Scan for the cell matching the given text and deliver its (x, y) coordinate at center. 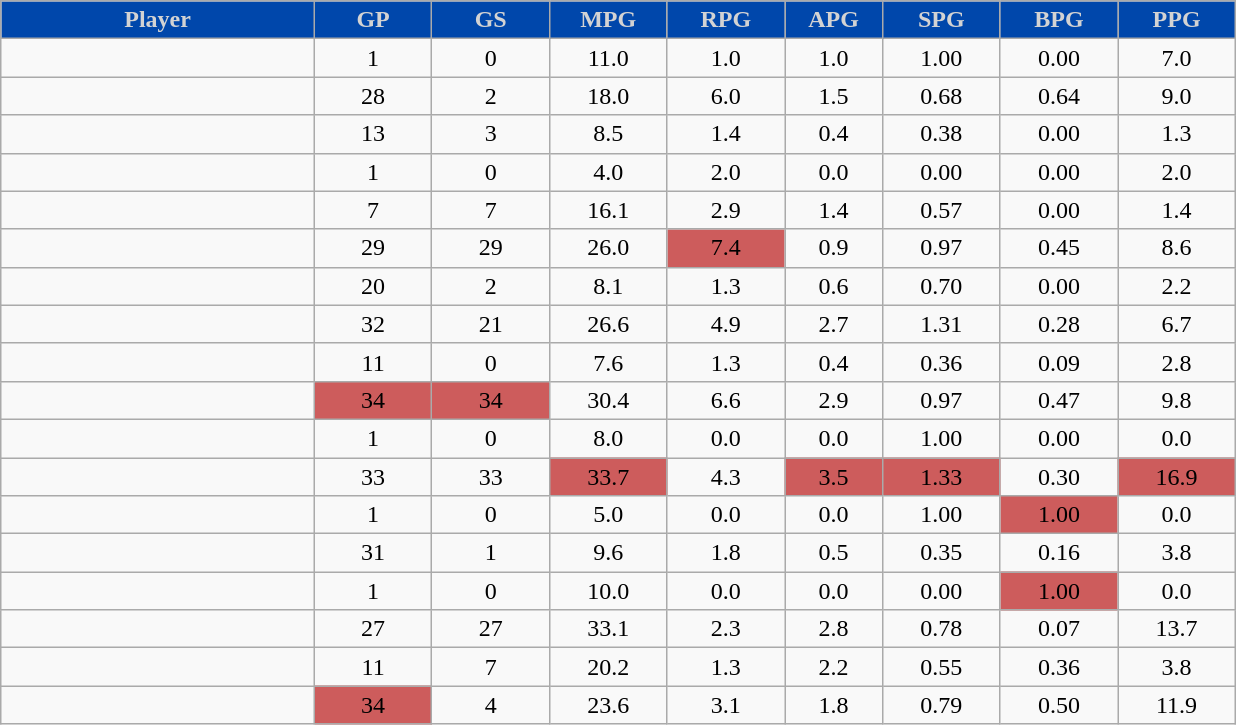
4.3 (726, 477)
3 (491, 134)
0.45 (1059, 248)
13.7 (1177, 629)
3.5 (834, 477)
9.6 (608, 553)
0.70 (942, 286)
33.7 (608, 477)
0.57 (942, 210)
4.0 (608, 172)
4.9 (726, 324)
4 (491, 705)
20.2 (608, 667)
0.6 (834, 286)
BPG (1059, 20)
18.0 (608, 96)
1.31 (942, 324)
2.3 (726, 629)
28 (373, 96)
0.30 (1059, 477)
13 (373, 134)
3.1 (726, 705)
0.38 (942, 134)
PPG (1177, 20)
0.28 (1059, 324)
6.6 (726, 400)
7.0 (1177, 58)
16.1 (608, 210)
0.07 (1059, 629)
9.0 (1177, 96)
30.4 (608, 400)
31 (373, 553)
11.9 (1177, 705)
20 (373, 286)
6.0 (726, 96)
2.7 (834, 324)
0.68 (942, 96)
GS (491, 20)
0.9 (834, 248)
0.5 (834, 553)
8.1 (608, 286)
MPG (608, 20)
0.16 (1059, 553)
1.5 (834, 96)
Player (158, 20)
26.6 (608, 324)
32 (373, 324)
7.6 (608, 362)
7.4 (726, 248)
0.79 (942, 705)
0.35 (942, 553)
8.0 (608, 438)
6.7 (1177, 324)
1.33 (942, 477)
21 (491, 324)
23.6 (608, 705)
APG (834, 20)
RPG (726, 20)
0.64 (1059, 96)
SPG (942, 20)
33.1 (608, 629)
9.8 (1177, 400)
0.55 (942, 667)
10.0 (608, 591)
0.09 (1059, 362)
GP (373, 20)
26.0 (608, 248)
8.6 (1177, 248)
0.47 (1059, 400)
0.50 (1059, 705)
11.0 (608, 58)
0.78 (942, 629)
5.0 (608, 515)
8.5 (608, 134)
16.9 (1177, 477)
